Return the [X, Y] coordinate for the center point of the cell that contains the specified text.  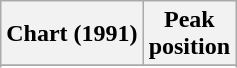
Peakposition [189, 34]
Chart (1991) [72, 34]
